Search for the cell housing the specified text and yield its [X, Y] center coordinate. 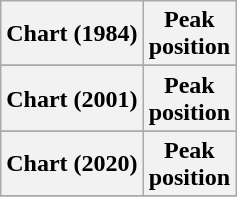
Chart (1984) [72, 34]
Chart (2001) [72, 98]
Chart (2020) [72, 164]
